Scan for the cell matching the given text and deliver its (X, Y) coordinate at center. 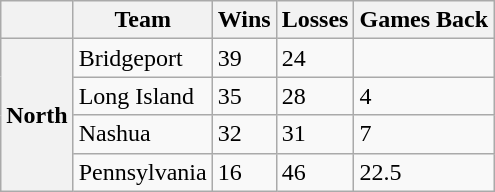
Games Back (424, 20)
39 (244, 58)
22.5 (424, 172)
Pennsylvania (142, 172)
28 (315, 96)
Nashua (142, 134)
7 (424, 134)
31 (315, 134)
Bridgeport (142, 58)
24 (315, 58)
35 (244, 96)
Losses (315, 20)
32 (244, 134)
16 (244, 172)
Team (142, 20)
Long Island (142, 96)
46 (315, 172)
North (37, 115)
4 (424, 96)
Wins (244, 20)
